Identify which cell holds the provided text, then report its (X, Y) central coordinate. 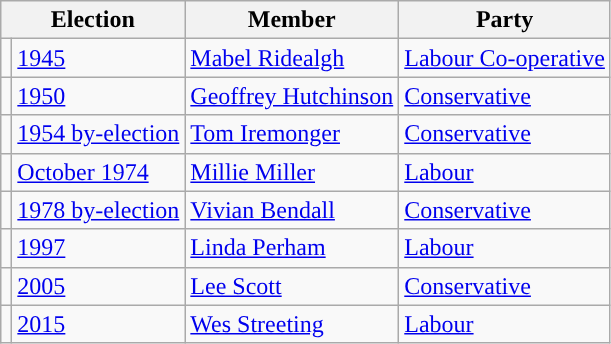
1950 (98, 96)
Mabel Ridealgh (292, 58)
Millie Miller (292, 172)
2005 (98, 286)
1997 (98, 248)
Geoffrey Hutchinson (292, 96)
October 1974 (98, 172)
Linda Perham (292, 248)
Labour Co-operative (505, 58)
1978 by-election (98, 210)
Tom Iremonger (292, 134)
1945 (98, 58)
Wes Streeting (292, 324)
2015 (98, 324)
Vivian Bendall (292, 210)
Member (292, 20)
Lee Scott (292, 286)
1954 by-election (98, 134)
Election (93, 20)
Party (505, 20)
